Return (X, Y) of the center of cell containing provided text 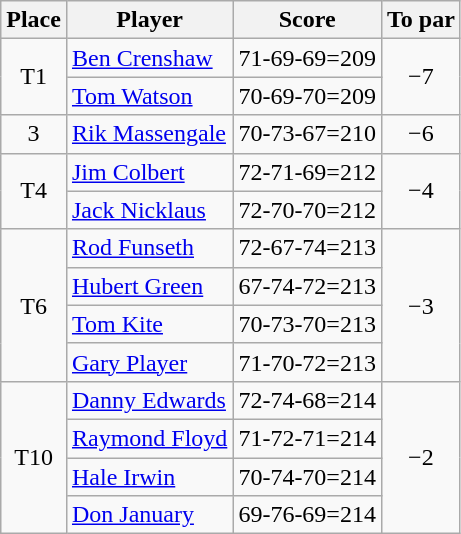
69-76-69=214 (308, 515)
72-67-74=213 (308, 248)
Rod Funseth (149, 248)
70-73-70=213 (308, 324)
Gary Player (149, 362)
To par (420, 20)
3 (34, 134)
−7 (420, 77)
67-74-72=213 (308, 286)
71-70-72=213 (308, 362)
Jack Nicklaus (149, 210)
Ben Crenshaw (149, 58)
−2 (420, 457)
Tom Kite (149, 324)
Tom Watson (149, 96)
72-74-68=214 (308, 400)
72-71-69=212 (308, 172)
Place (34, 20)
T4 (34, 191)
Hubert Green (149, 286)
Player (149, 20)
Hale Irwin (149, 477)
71-72-71=214 (308, 438)
71-69-69=209 (308, 58)
Rik Massengale (149, 134)
72-70-70=212 (308, 210)
Danny Edwards (149, 400)
−6 (420, 134)
T1 (34, 77)
−3 (420, 305)
70-69-70=209 (308, 96)
Raymond Floyd (149, 438)
70-74-70=214 (308, 477)
Jim Colbert (149, 172)
T6 (34, 305)
70-73-67=210 (308, 134)
−4 (420, 191)
Score (308, 20)
Don January (149, 515)
T10 (34, 457)
